Extract the [x, y] coordinate from the center of the cell holding the provided text.  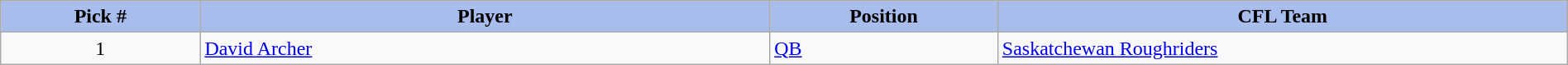
Position [884, 17]
David Archer [485, 48]
QB [884, 48]
Pick # [101, 17]
Player [485, 17]
CFL Team [1282, 17]
Saskatchewan Roughriders [1282, 48]
1 [101, 48]
